For the text-containing cell, return its midpoint in [X, Y] coordinate format. 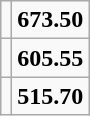
673.50 [50, 20]
515.70 [50, 96]
605.55 [50, 58]
